For the text-containing cell, return its midpoint in (x, y) coordinate format. 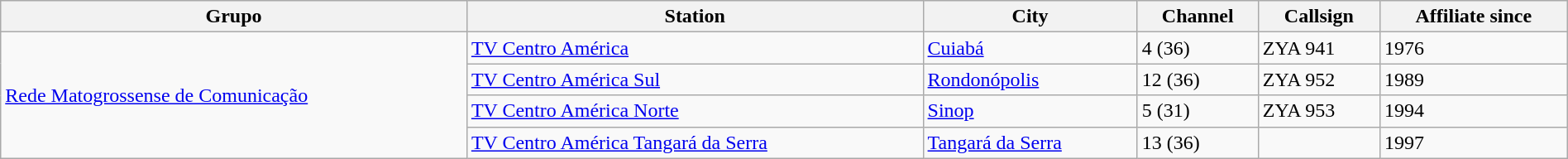
Station (695, 17)
12 (36) (1198, 79)
Tangará da Serra (1030, 142)
1997 (1474, 142)
TV Centro América (695, 48)
ZYA 941 (1318, 48)
4 (36) (1198, 48)
1994 (1474, 111)
TV Centro América Norte (695, 111)
Sinop (1030, 111)
1976 (1474, 48)
Rondonópolis (1030, 79)
TV Centro América Tangará da Serra (695, 142)
ZYA 952 (1318, 79)
Channel (1198, 17)
Cuiabá (1030, 48)
City (1030, 17)
Affiliate since (1474, 17)
TV Centro América Sul (695, 79)
Callsign (1318, 17)
13 (36) (1198, 142)
1989 (1474, 79)
ZYA 953 (1318, 111)
5 (31) (1198, 111)
Rede Matogrossense de Comunicação (234, 95)
Grupo (234, 17)
